Scan for the cell matching the given text and deliver its (X, Y) coordinate at center. 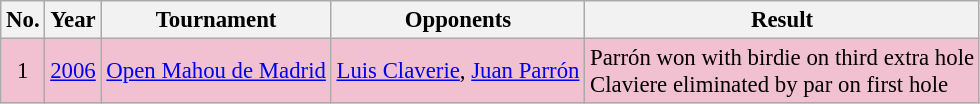
1 (23, 72)
Year (73, 20)
2006 (73, 72)
Luis Claverie, Juan Parrón (458, 72)
Open Mahou de Madrid (216, 72)
Result (782, 20)
Parrón won with birdie on third extra holeClaviere eliminated by par on first hole (782, 72)
No. (23, 20)
Tournament (216, 20)
Opponents (458, 20)
